From the cell containing the given text, extract its center point as [X, Y] coordinate. 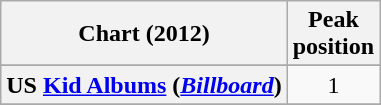
1 [333, 85]
US Kid Albums (Billboard) [144, 85]
Peak position [333, 34]
Chart (2012) [144, 34]
